From the cell containing the given text, extract its center point as [X, Y] coordinate. 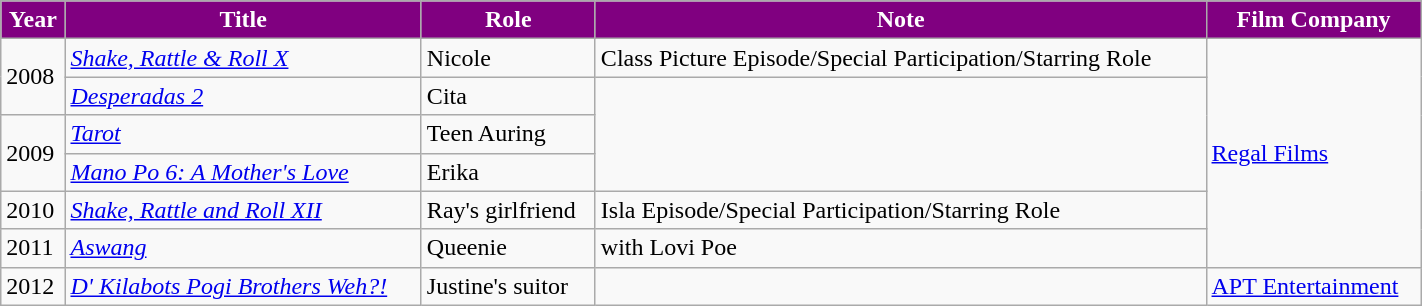
APT Entertainment [1314, 286]
2009 [33, 153]
Title [243, 20]
Mano Po 6: A Mother's Love [243, 172]
D' Kilabots Pogi Brothers Weh?! [243, 286]
Year [33, 20]
Nicole [508, 58]
Queenie [508, 248]
Cita [508, 96]
Erika [508, 172]
Role [508, 20]
2012 [33, 286]
Ray's girlfriend [508, 210]
2011 [33, 248]
2008 [33, 77]
Shake, Rattle & Roll X [243, 58]
Teen Auring [508, 134]
Justine's suitor [508, 286]
Film Company [1314, 20]
2010 [33, 210]
Note [900, 20]
Tarot [243, 134]
Aswang [243, 248]
Regal Films [1314, 153]
Class Picture Episode/Special Participation/Starring Role [900, 58]
Shake, Rattle and Roll XII [243, 210]
Isla Episode/Special Participation/Starring Role [900, 210]
Desperadas 2 [243, 96]
with Lovi Poe [900, 248]
